Capture the cell that displays the provided text and extract its [X, Y] central coordinate. 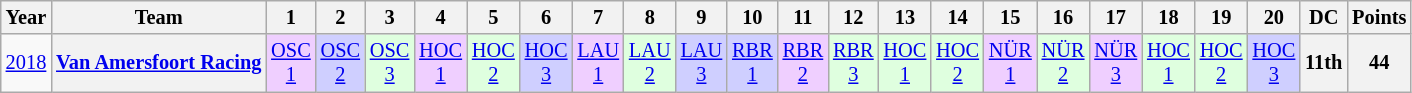
8 [650, 17]
9 [702, 17]
18 [1168, 17]
RBR3 [853, 63]
RBR1 [752, 63]
NÜR2 [1064, 63]
6 [546, 17]
LAU2 [650, 63]
Van Amersfoort Racing [158, 63]
11 [803, 17]
44 [1379, 63]
Year [26, 17]
19 [1222, 17]
NÜR1 [1010, 63]
13 [906, 17]
20 [1274, 17]
16 [1064, 17]
2 [340, 17]
Team [158, 17]
5 [494, 17]
OSC1 [290, 63]
10 [752, 17]
LAU1 [598, 63]
14 [958, 17]
2018 [26, 63]
4 [440, 17]
12 [853, 17]
15 [1010, 17]
OSC3 [390, 63]
OSC2 [340, 63]
LAU3 [702, 63]
DC [1324, 17]
3 [390, 17]
NÜR3 [1116, 63]
1 [290, 17]
RBR2 [803, 63]
Points [1379, 17]
7 [598, 17]
17 [1116, 17]
11th [1324, 63]
